Detect which cell encompasses the target text, then output its (X, Y) center coordinate. 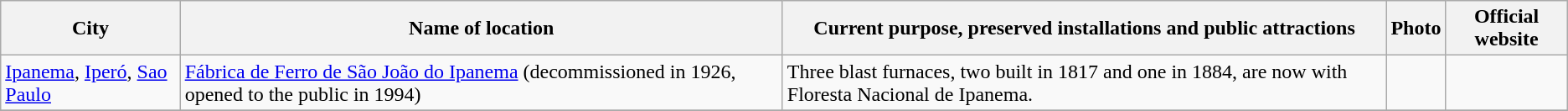
Current purpose, preserved installations and public attractions (1084, 29)
Fábrica de Ferro de São João do Ipanema (decommissioned in 1926, opened to the public in 1994) (481, 82)
Photo (1416, 29)
Official website (1506, 29)
Ipanema, Iperó, Sao Paulo (90, 82)
City (90, 29)
Three blast furnaces, two built in 1817 and one in 1884, are now with Floresta Nacional de Ipanema. (1084, 82)
Name of location (481, 29)
